Find where the given text appears and provide that cell's center as (x, y) coordinate. 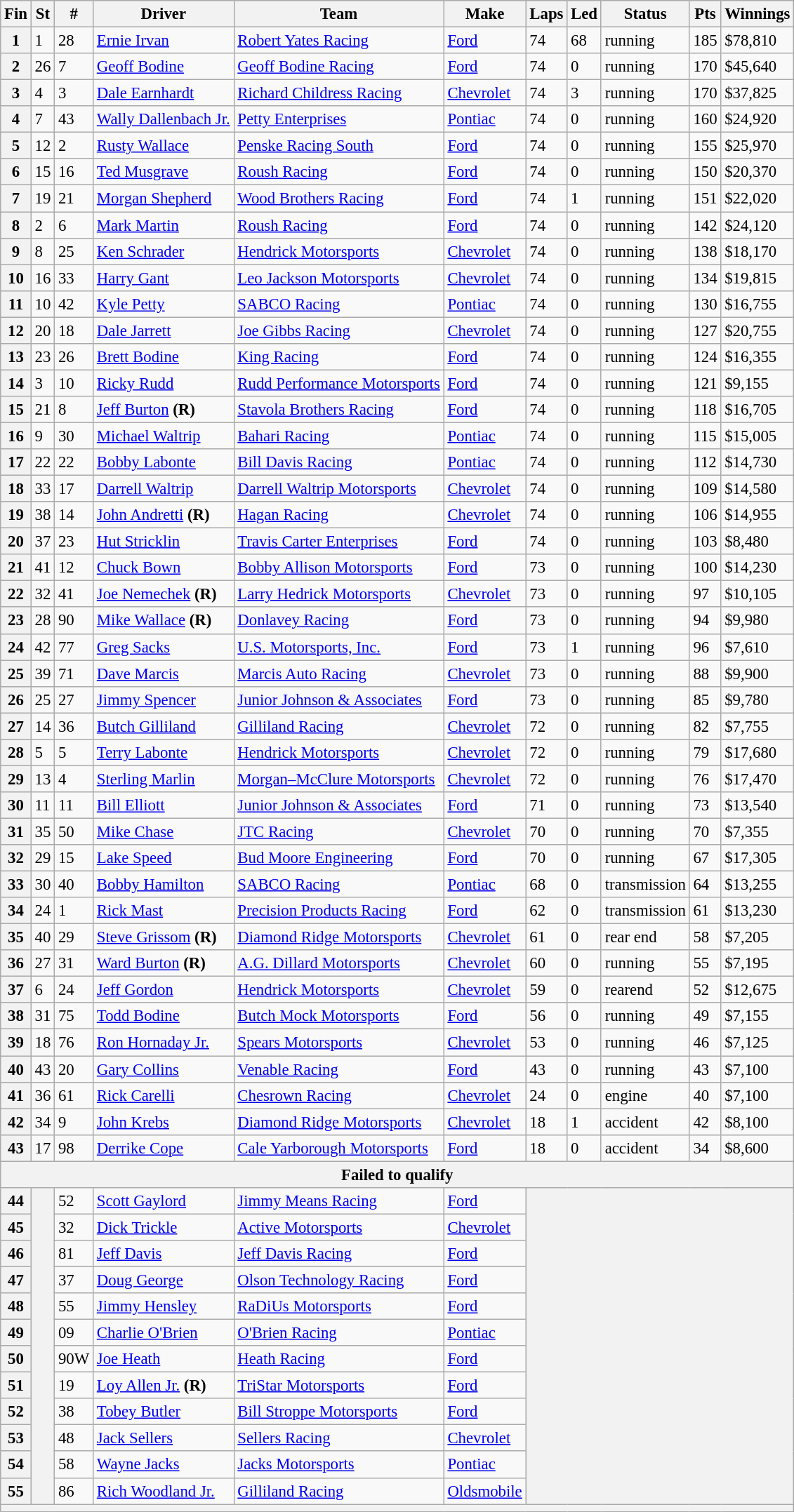
127 (705, 330)
King Racing (338, 357)
75 (74, 1017)
Sellers Racing (338, 1438)
$22,020 (757, 199)
160 (705, 119)
Geoff Bodine (164, 67)
Penske Racing South (338, 146)
Jeff Davis (164, 1254)
Charlie O'Brien (164, 1333)
47 (16, 1280)
Ken Schrader (164, 251)
112 (705, 462)
98 (74, 1148)
56 (546, 1017)
Richard Childress Racing (338, 93)
Mark Martin (164, 225)
Dale Earnhardt (164, 93)
Ted Musgrave (164, 172)
Cale Yarborough Motorsports (338, 1148)
Morgan–McClure Motorsports (338, 779)
103 (705, 542)
$16,355 (757, 357)
Brett Bodine (164, 357)
Gary Collins (164, 1069)
Wally Dallenbach Jr. (164, 119)
$24,120 (757, 225)
155 (705, 146)
Ricky Rudd (164, 383)
$7,155 (757, 1017)
TriStar Motorsports (338, 1386)
109 (705, 489)
$8,600 (757, 1148)
$7,125 (757, 1043)
Dale Jarrett (164, 330)
Dave Marcis (164, 674)
$45,640 (757, 67)
Lake Speed (164, 858)
Steve Grissom (R) (164, 937)
$78,810 (757, 41)
Greg Sacks (164, 647)
90W (74, 1359)
JTC Racing (338, 831)
Hagan Racing (338, 515)
Darrell Waltrip (164, 489)
106 (705, 515)
Joe Heath (164, 1359)
Winnings (757, 14)
86 (74, 1491)
$13,255 (757, 885)
U.S. Motorsports, Inc. (338, 647)
77 (74, 647)
124 (705, 357)
Ron Hornaday Jr. (164, 1043)
$16,755 (757, 304)
Butch Gilliland (164, 726)
90 (74, 621)
Jimmy Spencer (164, 700)
$8,100 (757, 1122)
Joe Gibbs Racing (338, 330)
$14,580 (757, 489)
$14,230 (757, 568)
45 (16, 1227)
Donlavey Racing (338, 621)
$7,355 (757, 831)
$12,675 (757, 990)
$7,205 (757, 937)
$9,155 (757, 383)
John Andretti (R) (164, 515)
138 (705, 251)
82 (705, 726)
engine (645, 1095)
97 (705, 594)
Mike Chase (164, 831)
115 (705, 436)
$9,980 (757, 621)
$20,755 (757, 330)
Butch Mock Motorsports (338, 1017)
Rich Woodland Jr. (164, 1491)
$7,755 (757, 726)
Travis Carter Enterprises (338, 542)
Mike Wallace (R) (164, 621)
$17,305 (757, 858)
130 (705, 304)
$15,005 (757, 436)
Make (484, 14)
62 (546, 911)
Harry Gant (164, 278)
Bahari Racing (338, 436)
Jeff Burton (R) (164, 410)
Bobby Allison Motorsports (338, 568)
Ernie Irvan (164, 41)
Olson Technology Racing (338, 1280)
Derrike Cope (164, 1148)
Active Motorsports (338, 1227)
$14,955 (757, 515)
Rick Carelli (164, 1095)
Leo Jackson Motorsports (338, 278)
$9,780 (757, 700)
121 (705, 383)
Bill Elliott (164, 805)
Marcis Auto Racing (338, 674)
$17,680 (757, 753)
Bill Davis Racing (338, 462)
88 (705, 674)
$10,105 (757, 594)
$7,610 (757, 647)
# (74, 14)
Scott Gaylord (164, 1201)
Joe Nemechek (R) (164, 594)
$25,970 (757, 146)
Oldsmobile (484, 1491)
$16,705 (757, 410)
O'Brien Racing (338, 1333)
Michael Waltrip (164, 436)
Kyle Petty (164, 304)
Terry Labonte (164, 753)
$8,480 (757, 542)
Spears Motorsports (338, 1043)
100 (705, 568)
$7,195 (757, 963)
$17,470 (757, 779)
$37,825 (757, 93)
St (42, 14)
$20,370 (757, 172)
151 (705, 199)
Hut Stricklin (164, 542)
185 (705, 41)
$19,815 (757, 278)
85 (705, 700)
Chuck Bown (164, 568)
142 (705, 225)
Rusty Wallace (164, 146)
$24,920 (757, 119)
Doug George (164, 1280)
Rudd Performance Motorsports (338, 383)
rearend (645, 990)
RaDiUs Motorsports (338, 1306)
Chesrown Racing (338, 1095)
Status (645, 14)
rear end (645, 937)
54 (16, 1465)
Sterling Marlin (164, 779)
Jack Sellers (164, 1438)
Jimmy Hensley (164, 1306)
Larry Hedrick Motorsports (338, 594)
Petty Enterprises (338, 119)
A.G. Dillard Motorsports (338, 963)
79 (705, 753)
Wood Brothers Racing (338, 199)
60 (546, 963)
Loy Allen Jr. (R) (164, 1386)
Rick Mast (164, 911)
64 (705, 885)
Jimmy Means Racing (338, 1201)
51 (16, 1386)
$13,230 (757, 911)
Jeff Davis Racing (338, 1254)
Morgan Shepherd (164, 199)
Ward Burton (R) (164, 963)
Driver (164, 14)
Darrell Waltrip Motorsports (338, 489)
Venable Racing (338, 1069)
Bobby Labonte (164, 462)
Precision Products Racing (338, 911)
44 (16, 1201)
Wayne Jacks (164, 1465)
96 (705, 647)
Failed to qualify (397, 1175)
Pts (705, 14)
Led (584, 14)
Robert Yates Racing (338, 41)
Bobby Hamilton (164, 885)
09 (74, 1333)
Bud Moore Engineering (338, 858)
Bill Stroppe Motorsports (338, 1412)
Dick Trickle (164, 1227)
Jeff Gordon (164, 990)
Jacks Motorsports (338, 1465)
Geoff Bodine Racing (338, 67)
Todd Bodine (164, 1017)
150 (705, 172)
59 (546, 990)
$9,900 (757, 674)
Team (338, 14)
Stavola Brothers Racing (338, 410)
67 (705, 858)
Laps (546, 14)
$18,170 (757, 251)
$13,540 (757, 805)
Tobey Butler (164, 1412)
118 (705, 410)
81 (74, 1254)
134 (705, 278)
Fin (16, 14)
$14,730 (757, 462)
John Krebs (164, 1122)
94 (705, 621)
Heath Racing (338, 1359)
